Scan for the cell matching the given text and deliver its (X, Y) coordinate at center. 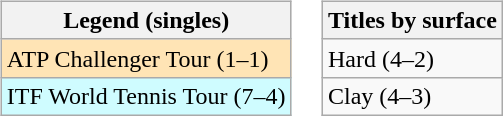
ITF World Tennis Tour (7–4) (146, 96)
Titles by surface (413, 20)
ATP Challenger Tour (1–1) (146, 58)
Legend (singles) (146, 20)
Hard (4–2) (413, 58)
Clay (4–3) (413, 96)
